Determine the [X, Y] coordinate at the center of the cell enclosing the given text.  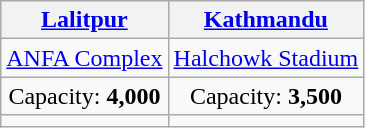
Halchowk Stadium [266, 58]
ANFA Complex [84, 58]
Lalitpur [84, 20]
Capacity: 3,500 [266, 96]
Kathmandu [266, 20]
Capacity: 4,000 [84, 96]
